Identify which cell holds the provided text, then report its (X, Y) central coordinate. 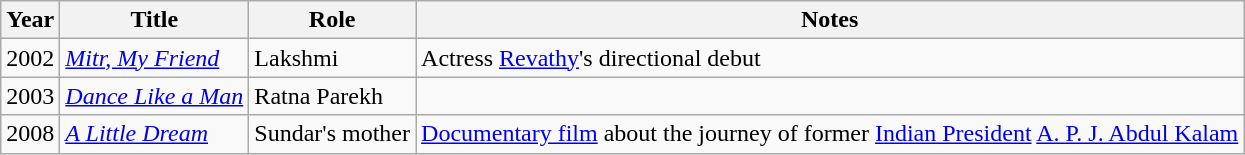
A Little Dream (154, 134)
2002 (30, 58)
Ratna Parekh (332, 96)
Actress Revathy's directional debut (830, 58)
Mitr, My Friend (154, 58)
2003 (30, 96)
Sundar's mother (332, 134)
Title (154, 20)
Documentary film about the journey of former Indian President A. P. J. Abdul Kalam (830, 134)
Role (332, 20)
Notes (830, 20)
2008 (30, 134)
Year (30, 20)
Lakshmi (332, 58)
Dance Like a Man (154, 96)
